Return (X, Y) of the center of cell containing provided text 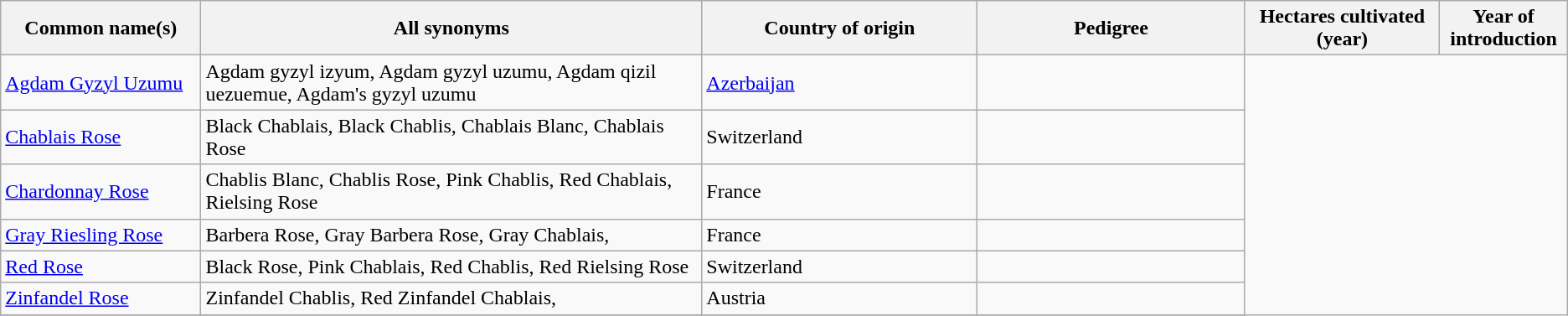
Chardonnay Rose (101, 191)
Austria (839, 298)
Black Rose, Pink Chablais, Red Chablis, Red Rielsing Rose (451, 267)
All synonyms (451, 28)
Zinfandel Chablis, Red Zinfandel Chablais, (451, 298)
Zinfandel Rose (101, 298)
Red Rose (101, 267)
Agdam Gyzyl Uzumu (101, 82)
Black Chablais, Black Chablis, Chablais Blanc, Chablais Rose (451, 137)
Azerbaijan (839, 82)
Chablis Blanc, Chablis Rose, Pink Chablis, Red Chablais, Rielsing Rose (451, 191)
Gray Riesling Rose (101, 235)
Barbera Rose, Gray Barbera Rose, Gray Chablais, (451, 235)
Year of introduction (1504, 28)
Hectares cultivated (year) (1342, 28)
Chablais Rose (101, 137)
Pedigree (1111, 28)
Common name(s) (101, 28)
Agdam gyzyl izyum, Agdam gyzyl uzumu, Agdam qizil uezuemue, Agdam's gyzyl uzumu (451, 82)
Country of origin (839, 28)
